Capture the cell that displays the provided text and extract its (X, Y) central coordinate. 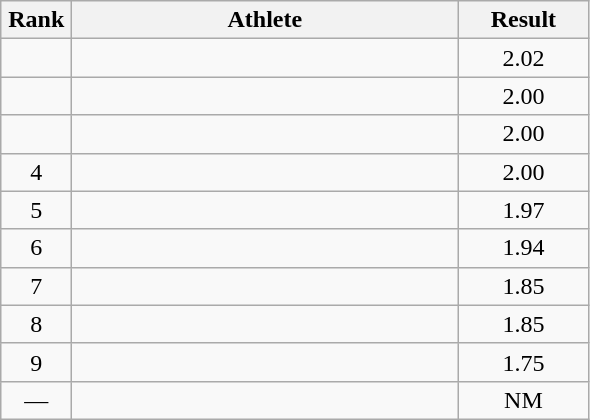
5 (36, 210)
NM (524, 400)
— (36, 400)
8 (36, 324)
1.97 (524, 210)
Athlete (265, 20)
7 (36, 286)
Result (524, 20)
9 (36, 362)
6 (36, 248)
4 (36, 172)
Rank (36, 20)
2.02 (524, 58)
1.94 (524, 248)
1.75 (524, 362)
